Output the [x, y] coordinate of the center of the cell containing the given text.  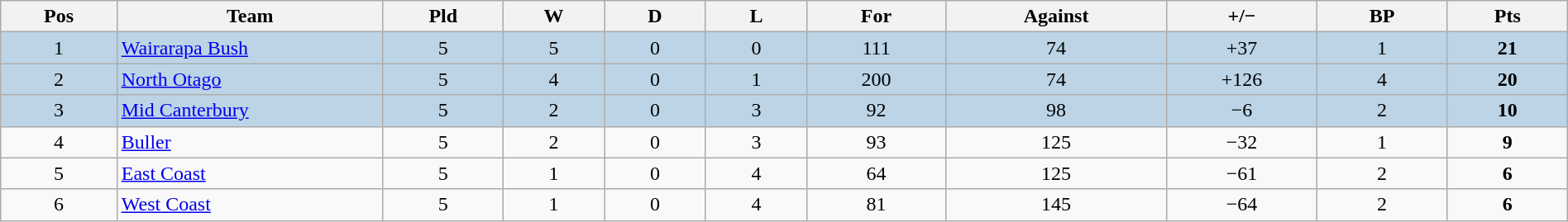
Buller [250, 142]
64 [877, 173]
BP [1382, 17]
North Otago [250, 79]
−6 [1242, 111]
98 [1056, 111]
Pts [1507, 17]
+37 [1242, 48]
D [655, 17]
−61 [1242, 173]
20 [1507, 79]
145 [1056, 205]
−64 [1242, 205]
East Coast [250, 173]
Against [1056, 17]
West Coast [250, 205]
+126 [1242, 79]
Mid Canterbury [250, 111]
Wairarapa Bush [250, 48]
Pld [443, 17]
9 [1507, 142]
200 [877, 79]
Team [250, 17]
−32 [1242, 142]
92 [877, 111]
10 [1507, 111]
81 [877, 205]
+/− [1242, 17]
For [877, 17]
21 [1507, 48]
93 [877, 142]
W [554, 17]
L [756, 17]
Pos [59, 17]
111 [877, 48]
